Capture the cell that displays the provided text and extract its (X, Y) central coordinate. 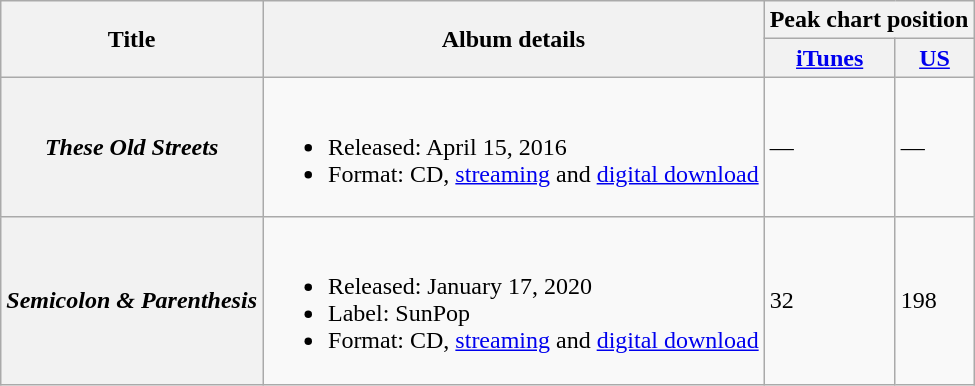
Peak chart position (869, 20)
32 (830, 300)
These Old Streets (132, 147)
Released: January 17, 2020Label: SunPopFormat: CD, streaming and digital download (513, 300)
iTunes (830, 58)
Album details (513, 39)
198 (934, 300)
Title (132, 39)
Released: April 15, 2016Format: CD, streaming and digital download (513, 147)
US (934, 58)
Semicolon & Parenthesis (132, 300)
